Output the [x, y] coordinate of the center of the cell containing the given text.  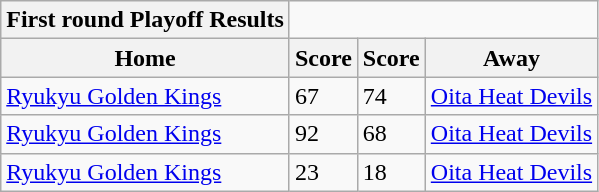
23 [323, 172]
18 [391, 172]
First round Playoff Results [146, 20]
68 [391, 134]
92 [323, 134]
74 [391, 96]
67 [323, 96]
Away [511, 58]
Home [146, 58]
